Return the (x, y) coordinate for the center point of the cell that contains the specified text.  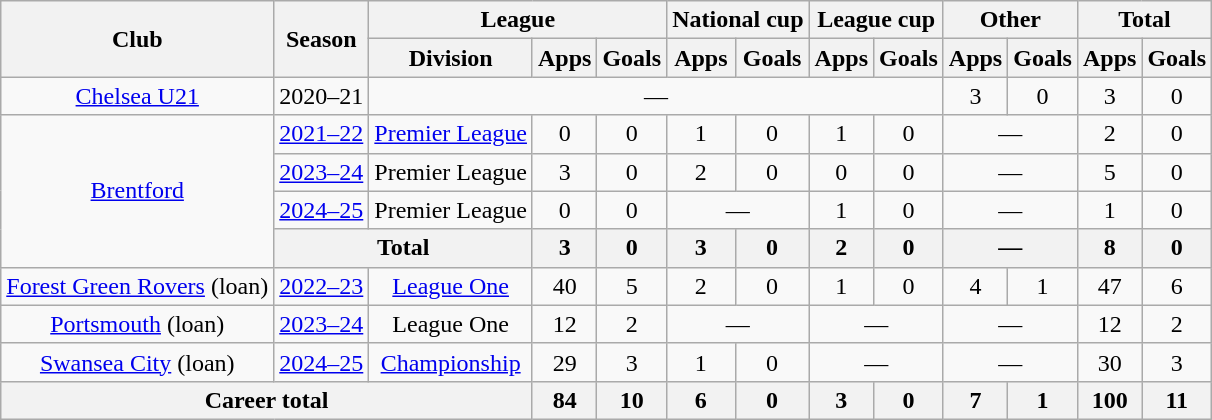
40 (564, 286)
League (518, 20)
100 (1109, 400)
29 (564, 362)
Forest Green Rovers (loan) (138, 286)
4 (975, 286)
Portsmouth (loan) (138, 324)
7 (975, 400)
30 (1109, 362)
Club (138, 39)
Brentford (138, 191)
Chelsea U21 (138, 96)
11 (1177, 400)
National cup (738, 20)
2022–23 (322, 286)
47 (1109, 286)
Division (451, 58)
Career total (267, 400)
10 (632, 400)
84 (564, 400)
League cup (876, 20)
Swansea City (loan) (138, 362)
2020–21 (322, 96)
Other (1010, 20)
Championship (451, 362)
8 (1109, 248)
Season (322, 39)
2021–22 (322, 134)
